Return the (x, y) coordinate for the center point of the cell that contains the specified text.  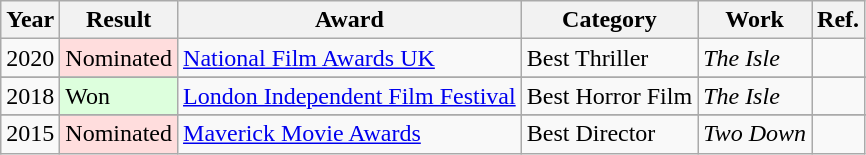
Award (350, 20)
2018 (30, 96)
Best Horror Film (609, 96)
Maverick Movie Awards (350, 134)
2020 (30, 58)
Ref. (838, 20)
Work (755, 20)
Won (119, 96)
Best Thriller (609, 58)
London Independent Film Festival (350, 96)
Category (609, 20)
Year (30, 20)
National Film Awards UK (350, 58)
Result (119, 20)
2015 (30, 134)
Two Down (755, 134)
Best Director (609, 134)
